Find where the given text appears and provide that cell's center as [x, y] coordinate. 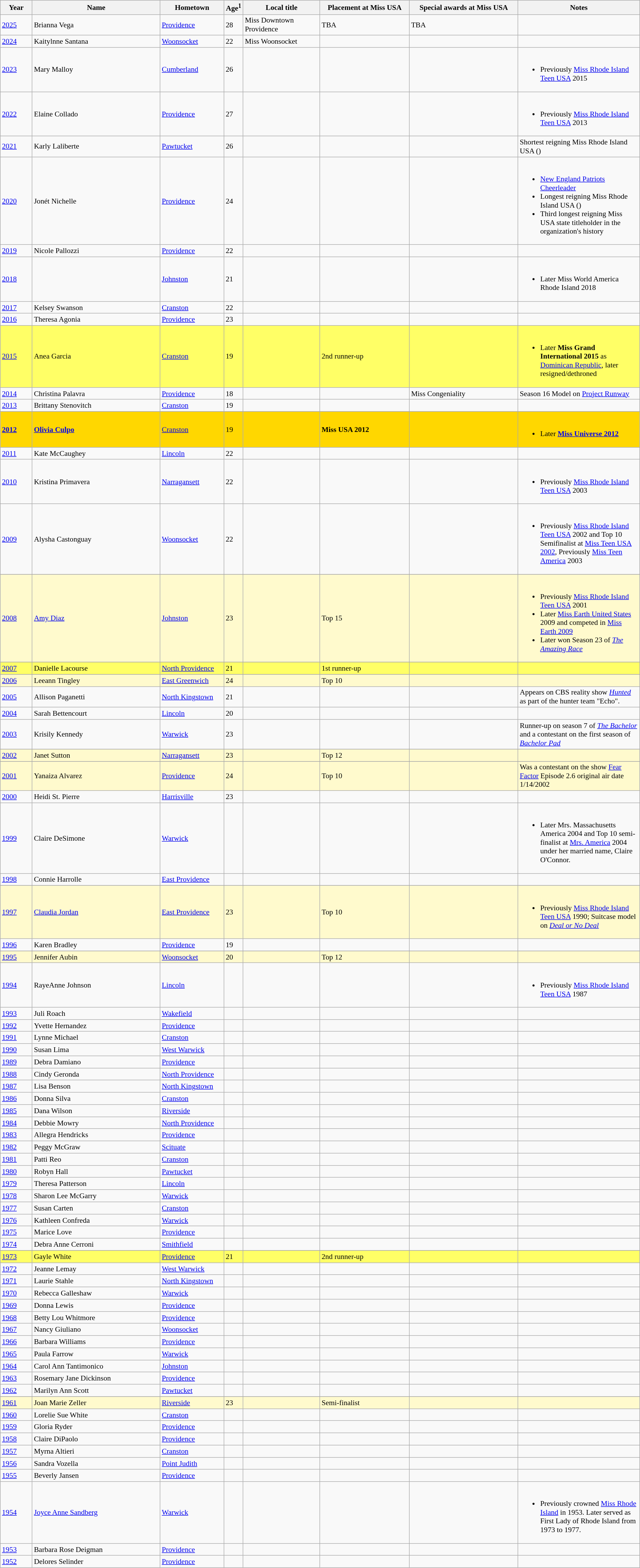
Jonét Nichelle [96, 201]
Susan Carten [96, 1208]
1980 [16, 1172]
Susan Lima [96, 1050]
2004 [16, 714]
1991 [16, 1038]
Debra Anne Cerroni [96, 1245]
Sharon Lee McGarry [96, 1196]
27 [233, 114]
1988 [16, 1074]
18 [233, 394]
2003 [16, 734]
1962 [16, 1390]
Janet Sutton [96, 755]
2017 [16, 308]
2021 [16, 147]
1986 [16, 1098]
Carol Ann Tantimonico [96, 1366]
Claire DiPaolo [96, 1439]
Dana Wilson [96, 1111]
1984 [16, 1123]
Olivia Culpo [96, 430]
1979 [16, 1184]
1975 [16, 1232]
Previously Miss Rhode Island Teen USA 2015 [579, 70]
2022 [16, 114]
1978 [16, 1196]
Miss USA 2012 [365, 430]
Runner-up on season 7 of The Bachelor and a contestant on the first season of Bachelor Pad [579, 734]
Previously Miss Rhode Island Teen USA 2001Later Miss Earth United States 2009 and competed in Miss Earth 2009Later won Season 23 of The Amazing Race [579, 618]
2023 [16, 70]
Cindy Geronda [96, 1074]
Myrna Altieri [96, 1452]
1997 [16, 912]
1954 [16, 1513]
Point Judith [192, 1464]
Harrisville [192, 797]
2010 [16, 482]
1955 [16, 1476]
Kaitylnne Santana [96, 42]
Was a contestant on the show Fear Factor Episode 2.6 original air date 1/14/2002 [579, 776]
1964 [16, 1366]
Lorelie Sue White [96, 1415]
2016 [16, 320]
1956 [16, 1464]
Sarah Bettencourt [96, 714]
Brianna Vega [96, 25]
Gloria Ryder [96, 1427]
2025 [16, 25]
1995 [16, 957]
Barbara Williams [96, 1342]
Yanaiza Alvarez [96, 776]
Beverly Jansen [96, 1476]
Heidi St. Pierre [96, 797]
1971 [16, 1281]
Rosemary Jane Dickinson [96, 1378]
2006 [16, 681]
Christina Palavra [96, 394]
Brittany Stenovitch [96, 406]
Later Miss World America Rhode Island 2018 [579, 279]
1990 [16, 1050]
1st runner-up [365, 668]
Previously Miss Rhode Island Teen USA 2002 and Top 10 Semifinalist at Miss Teen USA 2002, Previously Miss Teen America 2003 [579, 539]
Previously Miss Rhode Island Teen USA 2013 [579, 114]
1967 [16, 1330]
Scituate [192, 1147]
1958 [16, 1439]
Lisa Benson [96, 1087]
Debbie Mowry [96, 1123]
RayeAnne Johnson [96, 985]
1977 [16, 1208]
1959 [16, 1427]
East Greenwich [192, 681]
Later Miss Grand International 2015 as Dominican Republic, later resigned/dethroned [579, 356]
1976 [16, 1220]
Nancy Giuliano [96, 1330]
Danielle Lacourse [96, 668]
Yvette Hernandez [96, 1026]
Nicole Pallozzi [96, 251]
1969 [16, 1305]
Marice Love [96, 1232]
1966 [16, 1342]
1983 [16, 1135]
Allison Paganetti [96, 697]
Later Mrs. Massachusetts America 2004 and Top 10 semi-finalist at Mrs. America 2004 under her married name, Claire O'Connor. [579, 838]
Season 16 Model on Project Runway [579, 394]
28 [233, 25]
Age1 [233, 8]
Kelsey Swanson [96, 308]
1961 [16, 1403]
2024 [16, 42]
Kate McCaughey [96, 453]
Claudia Jordan [96, 912]
Year [16, 8]
1953 [16, 1550]
Wakefield [192, 1013]
2008 [16, 618]
Connie Harrolle [96, 880]
Allegra Hendricks [96, 1135]
Lynne Michael [96, 1038]
1999 [16, 838]
Miss Congeniality [464, 394]
Previously crowned Miss Rhode Island in 1953. Later served as First Lady of Rhode Island from 1973 to 1977. [579, 1513]
2015 [16, 356]
Joan Marie Zeller [96, 1403]
Patti Reo [96, 1160]
1998 [16, 880]
Paula Farrow [96, 1354]
1970 [16, 1293]
2000 [16, 797]
Name [96, 8]
Laurie Stahle [96, 1281]
2012 [16, 430]
Placement at Miss USA [365, 8]
2007 [16, 668]
1960 [16, 1415]
Leeann Tingley [96, 681]
1974 [16, 1245]
Sandra Vozella [96, 1464]
Karen Bradley [96, 945]
1982 [16, 1147]
Alysha Castonguay [96, 539]
Previously Miss Rhode Island Teen USA 1990; Suitcase model on Deal or No Deal [579, 912]
Donna Silva [96, 1098]
Rebecca Galleshaw [96, 1293]
2005 [16, 697]
Robyn Hall [96, 1172]
1965 [16, 1354]
2019 [16, 251]
1996 [16, 945]
Previously Miss Rhode Island Teen USA 2003 [579, 482]
1993 [16, 1013]
1989 [16, 1062]
Miss Downtown Providence [281, 25]
Theresa Agonia [96, 320]
1952 [16, 1562]
Later Miss Universe 2012 [579, 430]
Kathleen Confreda [96, 1220]
Donna Lewis [96, 1305]
Claire DeSimone [96, 838]
Top 15 [365, 618]
1972 [16, 1269]
1973 [16, 1257]
2020 [16, 201]
Gayle White [96, 1257]
2009 [16, 539]
Peggy McGraw [96, 1147]
Appears on CBS reality show Hunted as part of the hunter team "Echo". [579, 697]
Juli Roach [96, 1013]
Amy Diaz [96, 618]
Smithfield [192, 1245]
1992 [16, 1026]
2014 [16, 394]
2018 [16, 279]
Local title [281, 8]
2013 [16, 406]
Barbara Rose Deigman [96, 1550]
Cumberland [192, 70]
Karly Laliberte [96, 147]
Notes [579, 8]
1957 [16, 1452]
Debra Damiano [96, 1062]
Shortest reigning Miss Rhode Island USA () [579, 147]
Theresa Patterson [96, 1184]
Jeanne Lemay [96, 1269]
Hometown [192, 8]
1981 [16, 1160]
Marilyn Ann Scott [96, 1390]
Special awards at Miss USA [464, 8]
2001 [16, 776]
1994 [16, 985]
Semi-finalist [365, 1403]
Miss Woonsocket [281, 42]
Kristina Primavera [96, 482]
1963 [16, 1378]
Mary Malloy [96, 70]
2002 [16, 755]
Jennifer Aubin [96, 957]
2011 [16, 453]
1968 [16, 1318]
Previously Miss Rhode Island Teen USA 1987 [579, 985]
Krisily Kennedy [96, 734]
Anea Garcia [96, 356]
Elaine Collado [96, 114]
Betty Lou Whitmore [96, 1318]
1987 [16, 1087]
Delores Selinder [96, 1562]
1985 [16, 1111]
Joyce Anne Sandberg [96, 1513]
